Return (X, Y) of the center of cell containing provided text 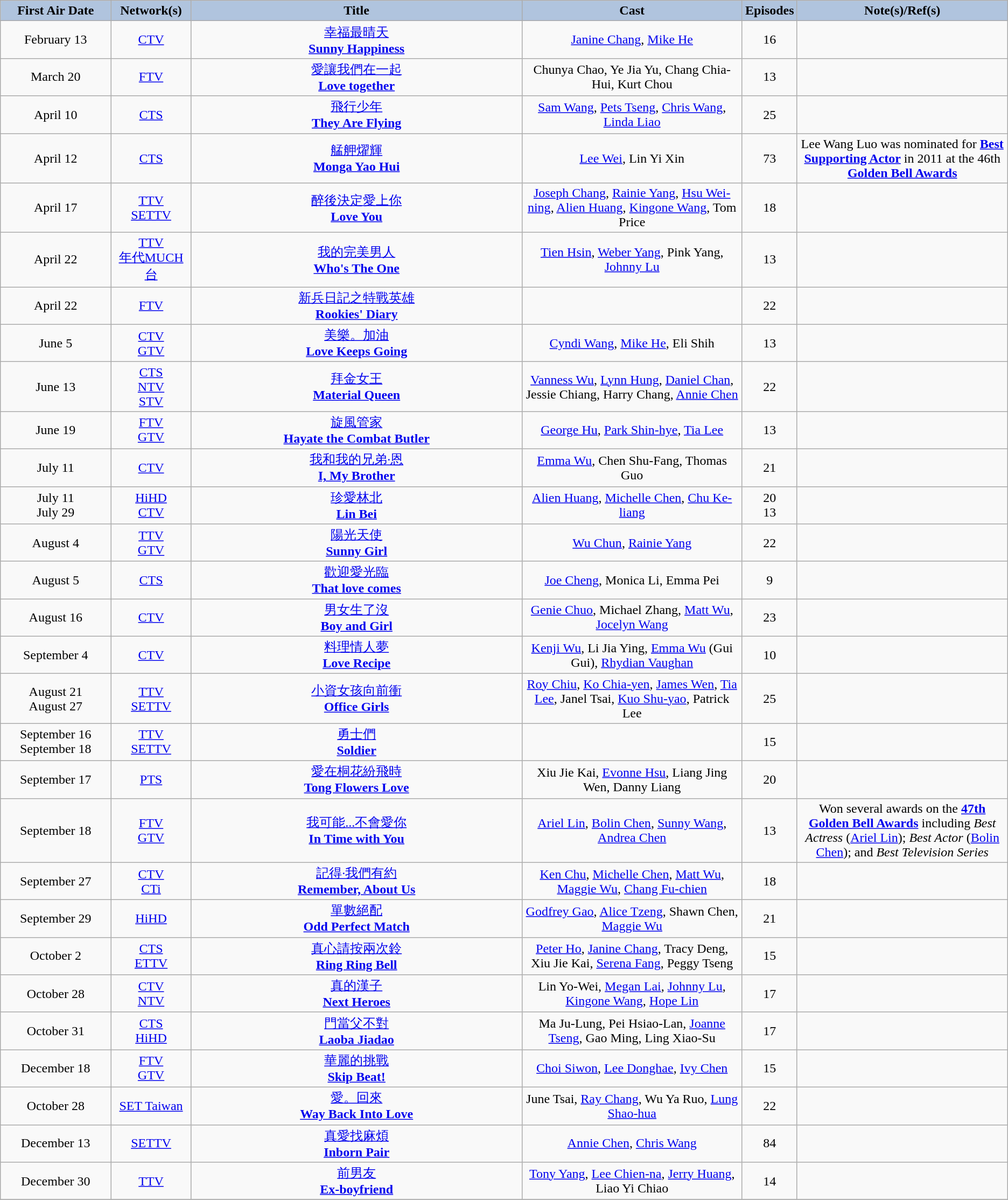
August 5 (56, 580)
醉後決定愛上你Love You (356, 208)
October 2 (56, 956)
Episodes (769, 11)
珍愛林北Lin Bei (356, 505)
幸福最晴天Sunny Happiness (356, 40)
Won several awards on the 47th Golden Bell Awards including Best Actress (Ariel Lin); Best Actor (Bolin Chen); and Best Television Series (902, 831)
愛讓我們在一起Love together (356, 77)
December 13 (56, 1143)
我和我的兄弟·恩I, My Brother (356, 468)
September 18 (56, 831)
Godfrey Gao, Alice Tzeng, Shawn Chen, Maggie Wu (632, 919)
April 10 (56, 115)
拜金女王Material Queen (356, 387)
愛在桐花紛飛時Tong Flowers Love (356, 779)
HiHDCTV (151, 505)
September 27 (56, 881)
Tien Hsin, Weber Yang, Pink Yang, Johnny Lu (632, 260)
愛。回來Way Back Into Love (356, 1106)
料理情人夢Love Recipe (356, 655)
December 18 (56, 1069)
男女生了沒Boy and Girl (356, 618)
20 (769, 779)
美樂。加油Love Keeps Going (356, 343)
PTS (151, 779)
September 4 (56, 655)
記得·我們有約Remember, About Us (356, 881)
September 29 (56, 919)
勇士們Soldier (356, 742)
Ariel Lin, Bolin Chen, Sunny Wang, Andrea Chen (632, 831)
Chunya Chao, Ye Jia Yu, Chang Chia-Hui, Kurt Chou (632, 77)
CTVCTi (151, 881)
Title (356, 11)
February 13 (56, 40)
Joe Cheng, Monica Li, Emma Pei (632, 580)
TTVGTV (151, 543)
Choi Siwon, Lee Donghae, Ivy Chen (632, 1069)
23 (769, 618)
October 31 (56, 1031)
我的完美男人Who's The One (356, 260)
Janine Chang, Mike He (632, 40)
84 (769, 1143)
TTV (151, 1181)
歡迎愛光臨That love comes (356, 580)
小資女孩向前衝Office Girls (356, 699)
Lee Wang Luo was nominated for Best Supporting Actor in 2011 at the 46th Golden Bell Awards (902, 158)
Lin Yo-Wei, Megan Lai, Johnny Lu, Kingone Wang, Hope Lin (632, 994)
Lee Wei, Lin Yi Xin (632, 158)
真心請按兩次鈴Ring Ring Bell (356, 956)
73 (769, 158)
新兵日記之特戰英雄Rookies' Diary (356, 306)
陽光天使Sunny Girl (356, 543)
August 4 (56, 543)
September 17 (56, 779)
December 30 (56, 1181)
14 (769, 1181)
April 12 (56, 158)
CTSETTV (151, 956)
June 5 (56, 343)
10 (769, 655)
July 11 (56, 468)
HiHD (151, 919)
Cyndi Wang, Mike He, Eli Shih (632, 343)
9 (769, 580)
Annie Chen, Chris Wang (632, 1143)
Tony Yang, Lee Chien-na, Jerry Huang, Liao Yi Chiao (632, 1181)
Sam Wang, Pets Tseng, Chris Wang, Linda Liao (632, 115)
Xiu Jie Kai, Evonne Hsu, Liang Jing Wen, Danny Liang (632, 779)
Peter Ho, Janine Chang, Tracy Deng, Xiu Jie Kai, Serena Fang, Peggy Tseng (632, 956)
真愛找麻煩Inborn Pair (356, 1143)
Emma Wu, Chen Shu-Fang, Thomas Guo (632, 468)
June Tsai, Ray Chang, Wu Ya Ruo, Lung Shao-hua (632, 1106)
April 17 (56, 208)
June 19 (56, 430)
June 13 (56, 387)
我可能...不會愛你In Time with You (356, 831)
CTVNTV (151, 994)
SET Taiwan (151, 1106)
Vanness Wu, Lynn Hung, Daniel Chan, Jessie Chiang, Harry Chang, Annie Chen (632, 387)
Genie Chuo, Michael Zhang, Matt Wu, Jocelyn Wang (632, 618)
Alien Huang, Michelle Chen, Chu Ke-liang (632, 505)
真的漢子Next Heroes (356, 994)
Cast (632, 11)
September 16September 18 (56, 742)
單數絕配Odd Perfect Match (356, 919)
前男友Ex-boyfriend (356, 1181)
July 11July 29 (56, 505)
August 21August 27 (56, 699)
16 (769, 40)
Kenji Wu, Li Jia Ying, Emma Wu (Gui Gui), Rhydian Vaughan (632, 655)
CTSHiHD (151, 1031)
Network(s) (151, 11)
SETTV (151, 1143)
March 20 (56, 77)
門當父不對Laoba Jiadao (356, 1031)
Joseph Chang, Rainie Yang, Hsu Wei-ning, Alien Huang, Kingone Wang, Tom Price (632, 208)
George Hu, Park Shin-hye, Tia Lee (632, 430)
Ma Ju-Lung, Pei Hsiao-Lan, Joanne Tseng, Gao Ming, Ling Xiao-Su (632, 1031)
艋舺燿輝 Monga Yao Hui (356, 158)
First Air Date (56, 11)
飛行少年They Are Flying (356, 115)
TTV年代MUCH台 (151, 260)
2013 (769, 505)
華麗的挑戰Skip Beat! (356, 1069)
CTVGTV (151, 343)
CTSNTVSTV (151, 387)
Wu Chun, Rainie Yang (632, 543)
Ken Chu, Michelle Chen, Matt Wu, Maggie Wu, Chang Fu-chien (632, 881)
旋風管家Hayate the Combat Butler (356, 430)
August 16 (56, 618)
Note(s)/Ref(s) (902, 11)
Roy Chiu, Ko Chia-yen, James Wen, Tia Lee, Janel Tsai, Kuo Shu-yao, Patrick Lee (632, 699)
